Identify which cell holds the provided text, then report its [X, Y] central coordinate. 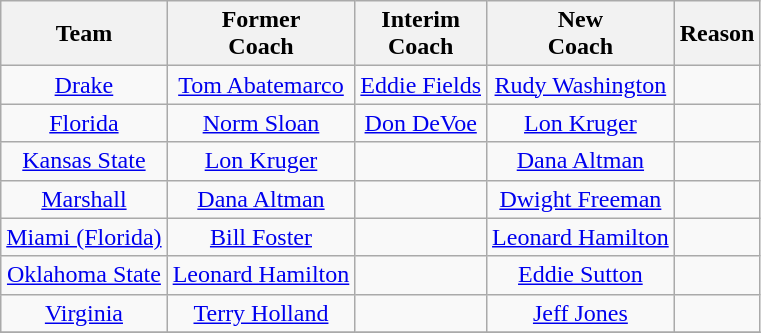
Bill Foster [261, 237]
Florida [84, 123]
Drake [84, 85]
Marshall [84, 199]
Eddie Sutton [581, 275]
Reason [717, 34]
Oklahoma State [84, 275]
FormerCoach [261, 34]
Team [84, 34]
Rudy Washington [581, 85]
Dwight Freeman [581, 199]
Kansas State [84, 161]
Miami (Florida) [84, 237]
Tom Abatemarco [261, 85]
Virginia [84, 313]
InterimCoach [421, 34]
Terry Holland [261, 313]
Don DeVoe [421, 123]
Norm Sloan [261, 123]
Jeff Jones [581, 313]
Eddie Fields [421, 85]
NewCoach [581, 34]
